Determine the [X, Y] coordinate at the center of the cell enclosing the given text.  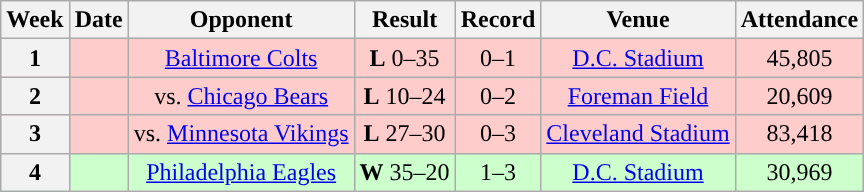
W 35–20 [404, 172]
Baltimore Colts [241, 58]
0–1 [498, 58]
45,805 [799, 58]
L 27–30 [404, 134]
Date [98, 20]
Result [404, 20]
Opponent [241, 20]
0–3 [498, 134]
Foreman Field [638, 96]
2 [35, 96]
30,969 [799, 172]
Week [35, 20]
Attendance [799, 20]
83,418 [799, 134]
4 [35, 172]
Philadelphia Eagles [241, 172]
Venue [638, 20]
Cleveland Stadium [638, 134]
L 10–24 [404, 96]
vs. Chicago Bears [241, 96]
1–3 [498, 172]
L 0–35 [404, 58]
0–2 [498, 96]
Record [498, 20]
3 [35, 134]
vs. Minnesota Vikings [241, 134]
1 [35, 58]
20,609 [799, 96]
